Identify which cell holds the provided text, then report its (X, Y) central coordinate. 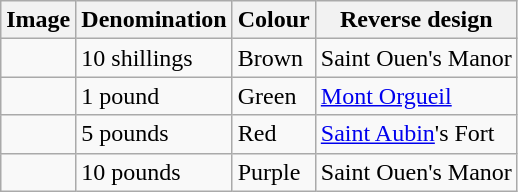
Saint Aubin's Fort (416, 134)
1 pound (154, 96)
Brown (274, 58)
10 pounds (154, 172)
Mont Orgueil (416, 96)
Colour (274, 20)
Denomination (154, 20)
Reverse design (416, 20)
Green (274, 96)
Purple (274, 172)
Red (274, 134)
Image (38, 20)
5 pounds (154, 134)
10 shillings (154, 58)
